For the text-containing cell, return its midpoint in [X, Y] coordinate format. 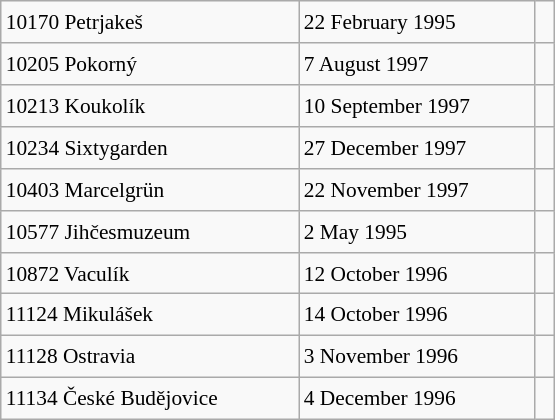
2 May 1995 [418, 231]
11128 Ostravia [150, 357]
10213 Koukolík [150, 106]
10205 Pokorný [150, 64]
22 February 1995 [418, 22]
14 October 1996 [418, 315]
22 November 1997 [418, 189]
10577 Jihčesmuzeum [150, 231]
7 August 1997 [418, 64]
10234 Sixtygarden [150, 148]
11124 Mikulášek [150, 315]
4 December 1996 [418, 399]
10 September 1997 [418, 106]
11134 České Budějovice [150, 399]
10170 Petrjakeš [150, 22]
10403 Marcelgrün [150, 189]
3 November 1996 [418, 357]
27 December 1997 [418, 148]
12 October 1996 [418, 273]
10872 Vaculík [150, 273]
